Locate the cell with the specified text and output its (x, y) center coordinate. 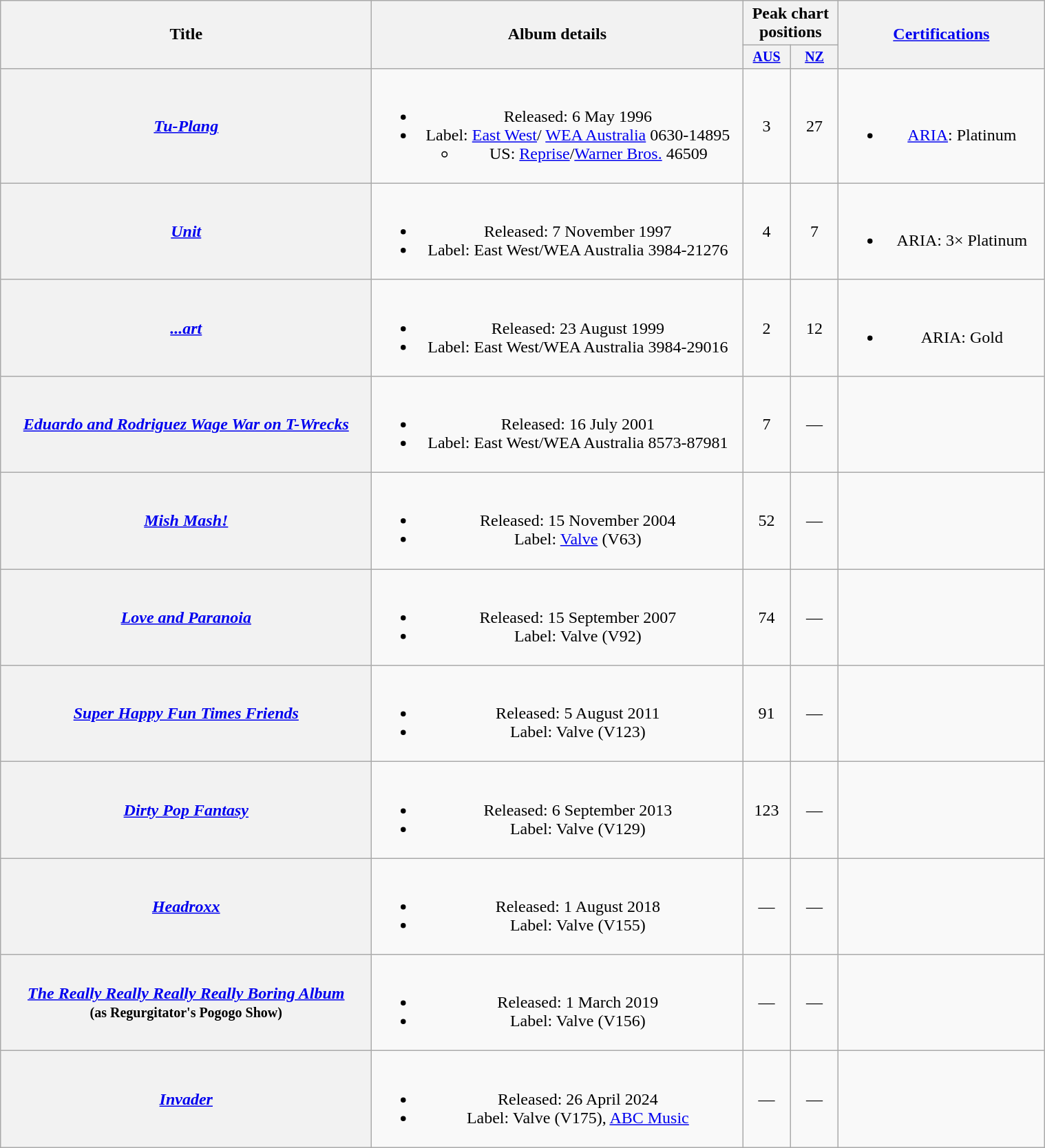
Released: 23 August 1999Label: East West/WEA Australia 3984-29016 (558, 328)
...art (186, 328)
NZ (814, 56)
Tu-Plang (186, 125)
Peak chart positions (790, 23)
Released: 7 November 1997Label: East West/WEA Australia 3984-21276 (558, 231)
Released: 26 April 2024Label: Valve (V175), ABC Music (558, 1099)
12 (814, 328)
Headroxx (186, 906)
3 (767, 125)
Released: 16 July 2001Label: East West/WEA Australia 8573-87981 (558, 424)
Released: 6 May 1996Label: East West/ WEA Australia 0630-14895US: Reprise/Warner Bros. 46509 (558, 125)
Released: 6 September 2013Label: Valve (V129) (558, 810)
Title (186, 34)
AUS (767, 56)
Eduardo and Rodriguez Wage War on T-Wrecks (186, 424)
91 (767, 714)
2 (767, 328)
Mish Mash! (186, 521)
Unit (186, 231)
ARIA: Gold (942, 328)
Released: 1 March 2019Label: Valve (V156) (558, 1003)
Released: 15 November 2004Label: Valve (V63) (558, 521)
Released: 5 August 2011Label: Valve (V123) (558, 714)
ARIA: 3× Platinum (942, 231)
Dirty Pop Fantasy (186, 810)
The Really Really Really Really Boring Album (as Regurgitator's Pogogo Show) (186, 1003)
ARIA: Platinum (942, 125)
Invader (186, 1099)
Love and Paranoia (186, 617)
52 (767, 521)
Super Happy Fun Times Friends (186, 714)
4 (767, 231)
123 (767, 810)
74 (767, 617)
Released: 1 August 2018Label: Valve (V155) (558, 906)
Released: 15 September 2007Label: Valve (V92) (558, 617)
27 (814, 125)
Certifications (942, 34)
Album details (558, 34)
